Extract the (x, y) coordinate from the center of the cell holding the provided text.  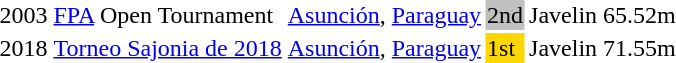
Torneo Sajonia de 2018 (168, 48)
FPA Open Tournament (168, 15)
2nd (506, 15)
1st (506, 48)
